Capture the cell that displays the provided text and extract its (x, y) central coordinate. 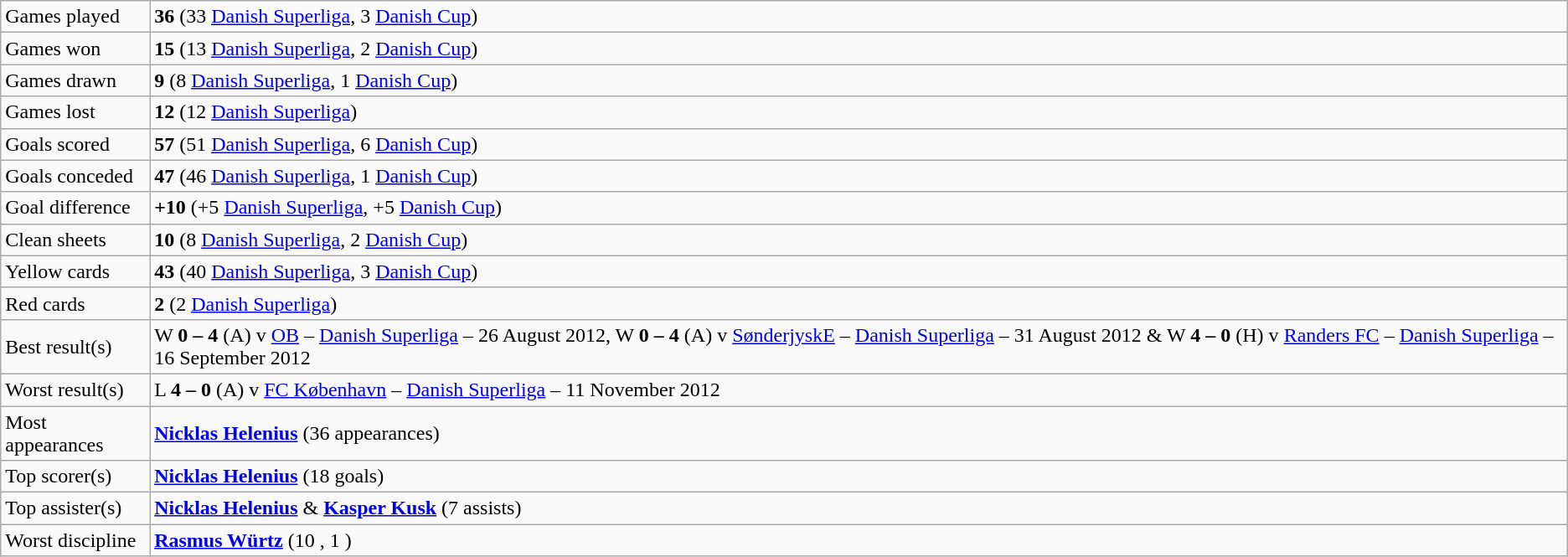
15 (13 Danish Superliga, 2 Danish Cup) (859, 49)
Games drawn (75, 80)
57 (51 Danish Superliga, 6 Danish Cup) (859, 144)
L 4 – 0 (A) v FC København – Danish Superliga – 11 November 2012 (859, 389)
Goals conceded (75, 176)
+10 (+5 Danish Superliga, +5 Danish Cup) (859, 208)
Goals scored (75, 144)
Worst discipline (75, 540)
47 (46 Danish Superliga, 1 Danish Cup) (859, 176)
2 (2 Danish Superliga) (859, 303)
Rasmus Würtz (10 , 1 ) (859, 540)
Nicklas Helenius (36 appearances) (859, 432)
Clean sheets (75, 240)
Games lost (75, 112)
Yellow cards (75, 271)
36 (33 Danish Superliga, 3 Danish Cup) (859, 17)
Best result(s) (75, 347)
Worst result(s) (75, 389)
Nicklas Helenius (18 goals) (859, 477)
Top scorer(s) (75, 477)
Goal difference (75, 208)
Games won (75, 49)
Games played (75, 17)
Nicklas Helenius & Kasper Kusk (7 assists) (859, 508)
Top assister(s) (75, 508)
Red cards (75, 303)
12 (12 Danish Superliga) (859, 112)
43 (40 Danish Superliga, 3 Danish Cup) (859, 271)
10 (8 Danish Superliga, 2 Danish Cup) (859, 240)
9 (8 Danish Superliga, 1 Danish Cup) (859, 80)
Most appearances (75, 432)
